Provide the [x, y] coordinate of the cell's center where the given text is located.  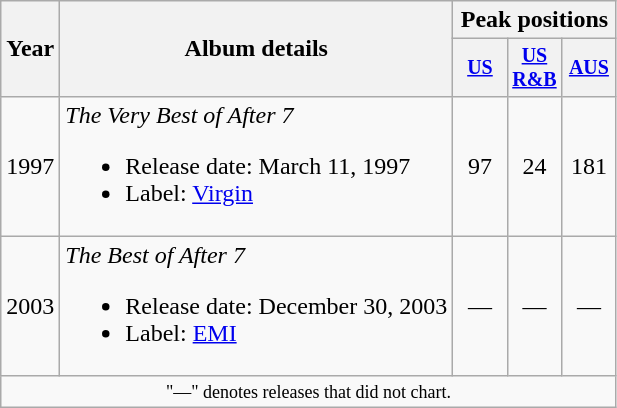
Album details [256, 49]
The Best of After 7Release date: December 30, 2003Label: EMI [256, 306]
USR&B [534, 68]
2003 [30, 306]
AUS [589, 68]
181 [589, 166]
Peak positions [534, 20]
"—" denotes releases that did not chart. [308, 392]
24 [534, 166]
US [480, 68]
The Very Best of After 7Release date: March 11, 1997Label: Virgin [256, 166]
1997 [30, 166]
Year [30, 49]
97 [480, 166]
